Detect which cell encompasses the target text, then output its [x, y] center coordinate. 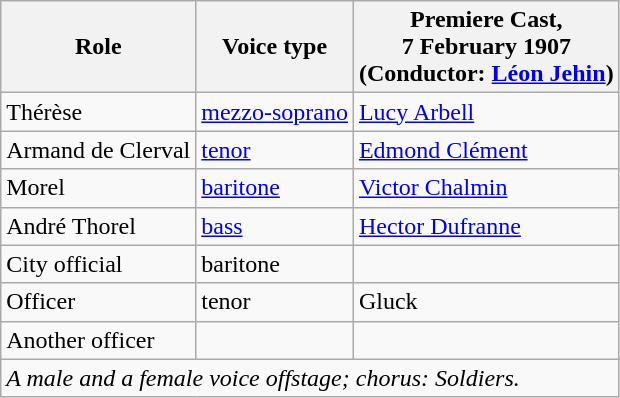
City official [98, 264]
Officer [98, 302]
bass [275, 226]
Armand de Clerval [98, 150]
mezzo-soprano [275, 112]
Role [98, 47]
Voice type [275, 47]
A male and a female voice offstage; chorus: Soldiers. [310, 378]
Gluck [486, 302]
Another officer [98, 340]
Thérèse [98, 112]
Premiere Cast, 7 February 1907(Conductor: Léon Jehin) [486, 47]
Hector Dufranne [486, 226]
Victor Chalmin [486, 188]
Edmond Clément [486, 150]
Lucy Arbell [486, 112]
André Thorel [98, 226]
Morel [98, 188]
